Return (X, Y) of the center of cell containing provided text 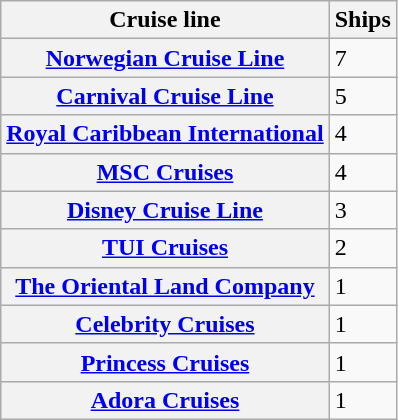
3 (362, 210)
Royal Caribbean International (165, 134)
Princess Cruises (165, 362)
MSC Cruises (165, 172)
2 (362, 248)
Celebrity Cruises (165, 324)
Norwegian Cruise Line (165, 58)
The Oriental Land Company (165, 286)
Carnival Cruise Line (165, 96)
TUI Cruises (165, 248)
5 (362, 96)
7 (362, 58)
Cruise line (165, 20)
Ships (362, 20)
Disney Cruise Line (165, 210)
Adora Cruises (165, 400)
